Determine the [x, y] coordinate at the center of the cell enclosing the given text.  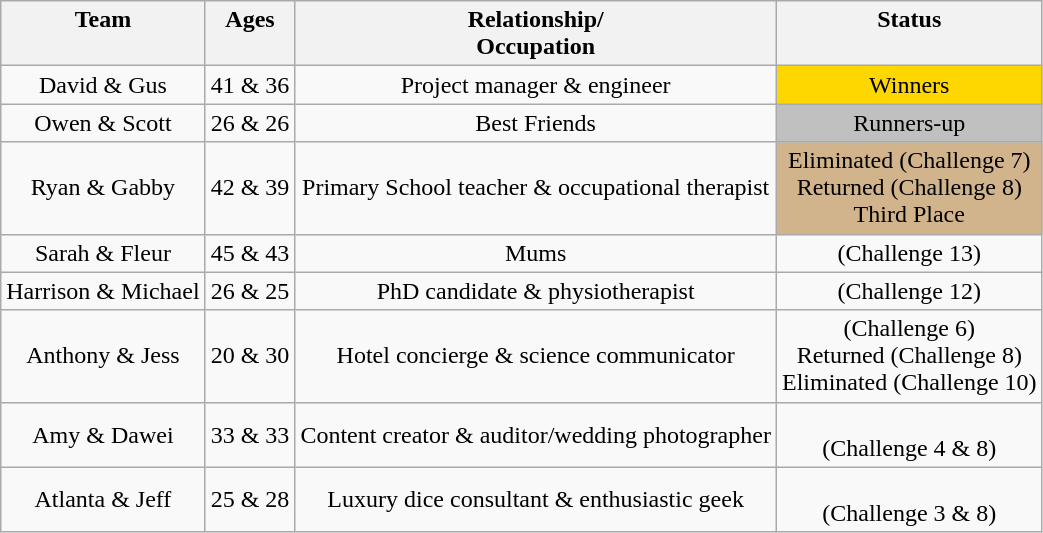
Status [909, 34]
Hotel concierge & science communicator [536, 356]
Team [103, 34]
25 & 28 [250, 500]
(Challenge 3 & 8) [909, 500]
Mums [536, 253]
PhD candidate & physiotherapist [536, 291]
20 & 30 [250, 356]
Runners-up [909, 123]
Harrison & Michael [103, 291]
Ages [250, 34]
Luxury dice consultant & enthusiastic geek [536, 500]
Anthony & Jess [103, 356]
Project manager & engineer [536, 85]
Best Friends [536, 123]
(Challenge 12) [909, 291]
26 & 25 [250, 291]
41 & 36 [250, 85]
Ryan & Gabby [103, 188]
45 & 43 [250, 253]
Atlanta & Jeff [103, 500]
33 & 33 [250, 434]
Content creator & auditor/wedding photographer [536, 434]
Sarah & Fleur [103, 253]
David & Gus [103, 85]
Relationship/Occupation [536, 34]
Owen & Scott [103, 123]
Winners [909, 85]
(Challenge 6)Returned (Challenge 8)Eliminated (Challenge 10) [909, 356]
Primary School teacher & occupational therapist [536, 188]
Amy & Dawei [103, 434]
42 & 39 [250, 188]
(Challenge 13) [909, 253]
Eliminated (Challenge 7)Returned (Challenge 8)Third Place [909, 188]
(Challenge 4 & 8) [909, 434]
26 & 26 [250, 123]
